Capture the cell that displays the provided text and extract its [x, y] central coordinate. 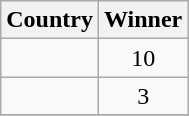
Winner [142, 20]
Country [50, 20]
10 [142, 58]
3 [142, 96]
